Search for the cell housing the specified text and yield its (x, y) center coordinate. 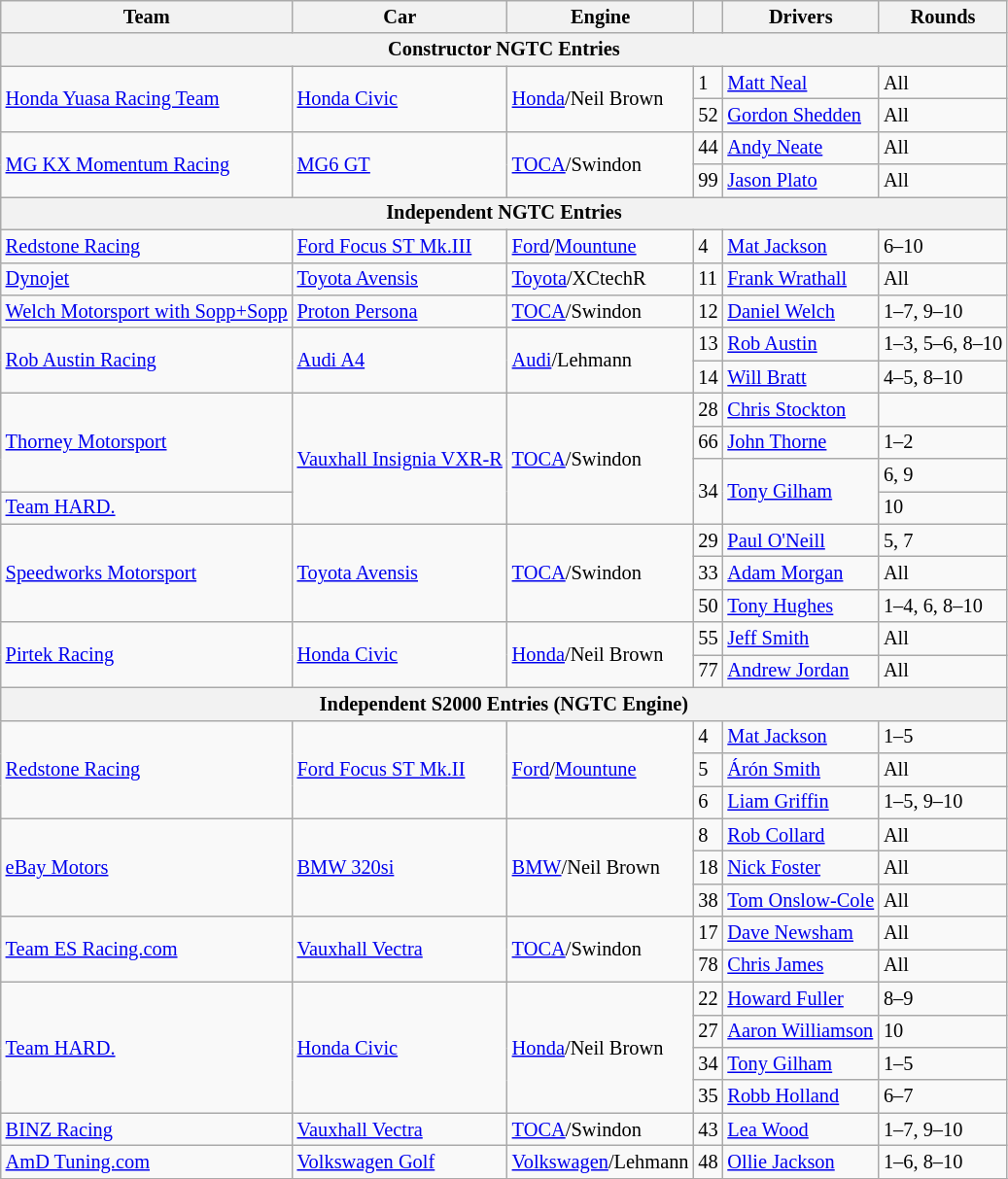
1–2 (943, 442)
6 (708, 802)
1 (708, 83)
Ford Focus ST Mk.II (400, 770)
Ollie Jackson (801, 1162)
Nick Foster (801, 867)
38 (708, 900)
Dave Newsham (801, 933)
66 (708, 442)
MG KX Momentum Racing (147, 163)
Team (147, 17)
1–5, 9–10 (943, 802)
Aaron Williamson (801, 1031)
5 (708, 769)
Liam Griffin (801, 802)
Vauxhall Insignia VXR-R (400, 459)
6–7 (943, 1096)
eBay Motors (147, 867)
Gordon Shedden (801, 115)
8–9 (943, 998)
Tony Hughes (801, 606)
Adam Morgan (801, 572)
Rob Austin (801, 344)
AmD Tuning.com (147, 1162)
Team ES Racing.com (147, 949)
Daniel Welch (801, 311)
Will Bratt (801, 377)
Volkswagen Golf (400, 1162)
43 (708, 1129)
27 (708, 1031)
Jason Plato (801, 181)
Chris Stockton (801, 409)
13 (708, 344)
Robb Holland (801, 1096)
Ford Focus ST Mk.III (400, 246)
Pirtek Racing (147, 655)
Toyota/XCtechR (601, 279)
52 (708, 115)
Paul O'Neill (801, 540)
6–10 (943, 246)
55 (708, 639)
18 (708, 867)
Car (400, 17)
Frank Wrathall (801, 279)
35 (708, 1096)
1–6, 8–10 (943, 1162)
Independent S2000 Entries (NGTC Engine) (504, 704)
Independent NGTC Entries (504, 213)
12 (708, 311)
Drivers (801, 17)
Lea Wood (801, 1129)
77 (708, 671)
14 (708, 377)
Howard Fuller (801, 998)
MG6 GT (400, 163)
5, 7 (943, 540)
1–3, 5–6, 8–10 (943, 344)
Tom Onslow-Cole (801, 900)
Dynojet (147, 279)
4–5, 8–10 (943, 377)
Matt Neal (801, 83)
Rob Collard (801, 835)
48 (708, 1162)
50 (708, 606)
BMW/Neil Brown (601, 867)
Speedworks Motorsport (147, 573)
Rob Austin Racing (147, 360)
Rounds (943, 17)
Volkswagen/Lehmann (601, 1162)
Audi/Lehmann (601, 360)
John Thorne (801, 442)
Welch Motorsport with Sopp+Sopp (147, 311)
Andy Neate (801, 148)
Chris James (801, 965)
Audi A4 (400, 360)
6, 9 (943, 475)
Proton Persona (400, 311)
Jeff Smith (801, 639)
BMW 320si (400, 867)
Engine (601, 17)
Andrew Jordan (801, 671)
11 (708, 279)
17 (708, 933)
78 (708, 965)
29 (708, 540)
33 (708, 572)
Thorney Motorsport (147, 441)
28 (708, 409)
8 (708, 835)
Constructor NGTC Entries (504, 50)
22 (708, 998)
1–4, 6, 8–10 (943, 606)
44 (708, 148)
99 (708, 181)
BINZ Racing (147, 1129)
Árón Smith (801, 769)
Honda Yuasa Racing Team (147, 99)
